Detect which cell encompasses the target text, then output its (X, Y) center coordinate. 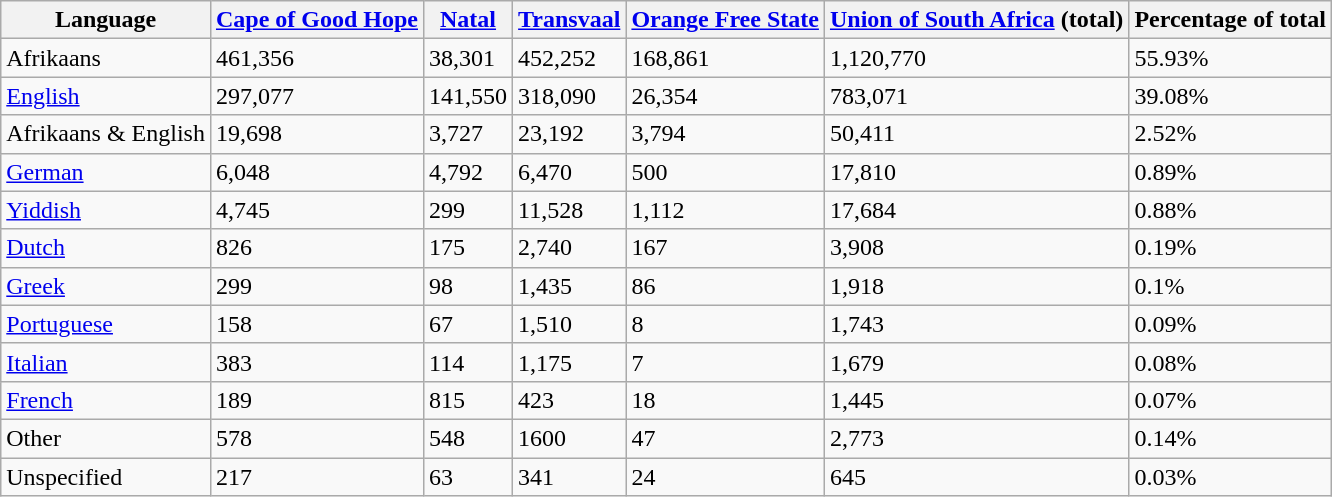
67 (468, 324)
Yiddish (106, 210)
783,071 (976, 96)
1,175 (570, 362)
Portuguese (106, 324)
86 (726, 286)
383 (316, 362)
4,792 (468, 172)
3,794 (726, 134)
17,684 (976, 210)
19,698 (316, 134)
1,112 (726, 210)
141,550 (468, 96)
17,810 (976, 172)
0.07% (1230, 400)
0.09% (1230, 324)
Union of South Africa (total) (976, 20)
55.93% (1230, 58)
578 (316, 438)
Language (106, 20)
98 (468, 286)
French (106, 400)
645 (976, 477)
1600 (570, 438)
11,528 (570, 210)
63 (468, 477)
500 (726, 172)
1,445 (976, 400)
38,301 (468, 58)
217 (316, 477)
0.14% (1230, 438)
0.88% (1230, 210)
Cape of Good Hope (316, 20)
175 (468, 248)
167 (726, 248)
Percentage of total (1230, 20)
Other (106, 438)
297,077 (316, 96)
1,918 (976, 286)
168,861 (726, 58)
158 (316, 324)
Afrikaans & English (106, 134)
0.1% (1230, 286)
1,120,770 (976, 58)
English (106, 96)
24 (726, 477)
Afrikaans (106, 58)
23,192 (570, 134)
0.19% (1230, 248)
39.08% (1230, 96)
1,510 (570, 324)
189 (316, 400)
0.89% (1230, 172)
1,679 (976, 362)
114 (468, 362)
1,435 (570, 286)
Italian (106, 362)
423 (570, 400)
Orange Free State (726, 20)
0.03% (1230, 477)
6,048 (316, 172)
548 (468, 438)
Transvaal (570, 20)
2,740 (570, 248)
8 (726, 324)
7 (726, 362)
18 (726, 400)
452,252 (570, 58)
3,727 (468, 134)
47 (726, 438)
0.08% (1230, 362)
German (106, 172)
4,745 (316, 210)
815 (468, 400)
6,470 (570, 172)
Dutch (106, 248)
341 (570, 477)
Greek (106, 286)
318,090 (570, 96)
Natal (468, 20)
50,411 (976, 134)
3,908 (976, 248)
2.52% (1230, 134)
2,773 (976, 438)
Unspecified (106, 477)
461,356 (316, 58)
826 (316, 248)
1,743 (976, 324)
26,354 (726, 96)
